Determine the [x, y] coordinate at the center of the cell enclosing the given text.  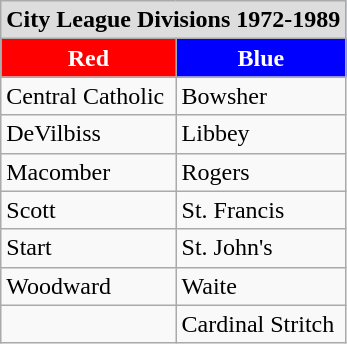
Woodward [88, 286]
Central Catholic [88, 96]
Rogers [261, 172]
Libbey [261, 134]
St. John's [261, 248]
Start [88, 248]
DeVilbiss [88, 134]
Bowsher [261, 96]
Macomber [88, 172]
Red [88, 58]
Blue [261, 58]
Cardinal Stritch [261, 324]
City League Divisions 1972-1989 [174, 20]
Scott [88, 210]
Waite [261, 286]
St. Francis [261, 210]
